Return [x, y] of the center of cell containing provided text 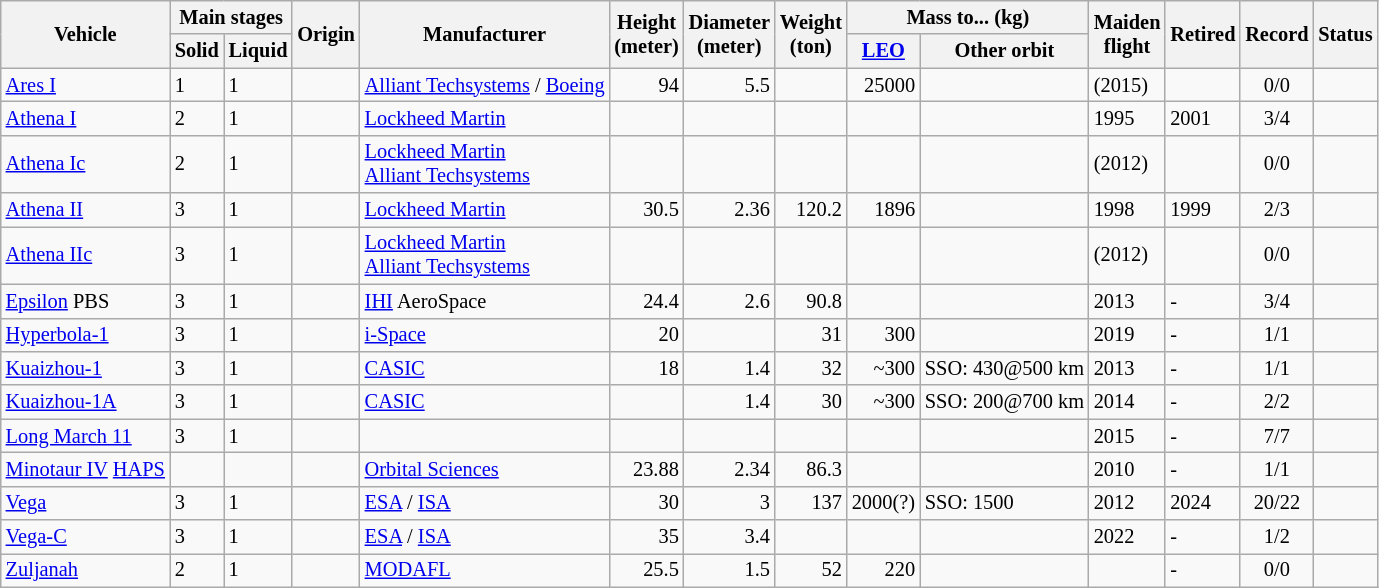
Kuaizhou-1 [86, 368]
Ares I [86, 85]
Kuaizhou-1A [86, 402]
Status [1345, 34]
Minotaur IV HAPS [86, 469]
Retired [1202, 34]
Height (meter) [646, 34]
SSO: 430@500 km [1004, 368]
Zuljanah [86, 570]
Alliant Techsystems / Boeing [485, 85]
Athena II [86, 210]
Record [1276, 34]
1.5 [730, 570]
Athena IIc [86, 255]
Maiden flight [1127, 34]
25.5 [646, 570]
220 [884, 570]
300 [884, 335]
94 [646, 85]
1896 [884, 210]
Vehicle [86, 34]
137 [811, 503]
2010 [1127, 469]
Other orbit [1004, 51]
2.34 [730, 469]
31 [811, 335]
1998 [1127, 210]
LEO [884, 51]
Origin [326, 34]
25000 [884, 85]
24.4 [646, 301]
2/3 [1276, 210]
Liquid [258, 51]
IHI AeroSpace [485, 301]
2012 [1127, 503]
7/7 [1276, 436]
18 [646, 368]
5.5 [730, 85]
2.6 [730, 301]
Solid [197, 51]
90.8 [811, 301]
23.88 [646, 469]
Epsilon PBS [86, 301]
2000(?) [884, 503]
Athena I [86, 118]
Long March 11 [86, 436]
SSO: 1500 [1004, 503]
2019 [1127, 335]
52 [811, 570]
Vega-C [86, 537]
2014 [1127, 402]
Vega [86, 503]
2001 [1202, 118]
2015 [1127, 436]
20/22 [1276, 503]
20 [646, 335]
3.4 [730, 537]
86.3 [811, 469]
Orbital Sciences [485, 469]
Hyperbola-1 [86, 335]
32 [811, 368]
2/2 [1276, 402]
(2015) [1127, 85]
Athena Ic [86, 164]
120.2 [811, 210]
Main stages [232, 17]
i-Space [485, 335]
Mass to... (kg) [968, 17]
Weight (ton) [811, 34]
Manufacturer [485, 34]
2022 [1127, 537]
2024 [1202, 503]
1995 [1127, 118]
SSO: 200@700 km [1004, 402]
Diameter (meter) [730, 34]
30.5 [646, 210]
MODAFL [485, 570]
1999 [1202, 210]
2.36 [730, 210]
1/2 [1276, 537]
35 [646, 537]
